From the cell containing the given text, extract its center point as [X, Y] coordinate. 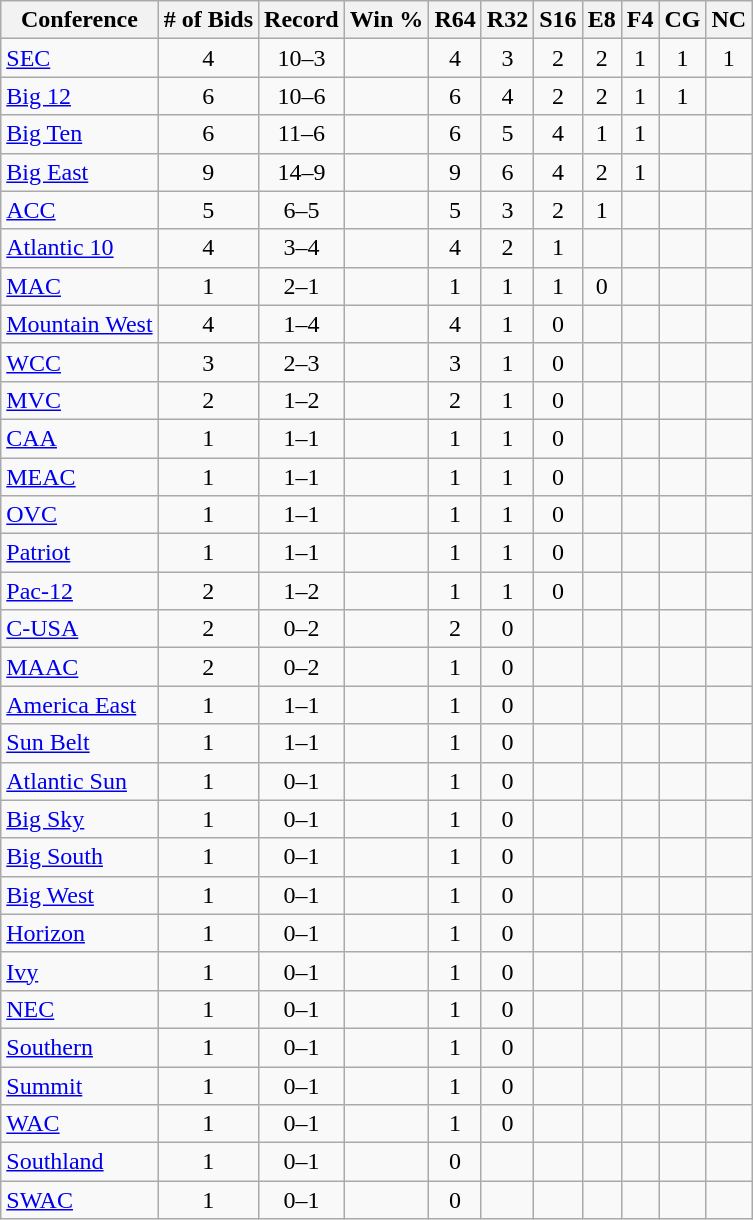
1–4 [302, 324]
Pac-12 [80, 591]
Big East [80, 172]
SEC [80, 58]
Horizon [80, 933]
10–3 [302, 58]
Big South [80, 857]
Patriot [80, 553]
WCC [80, 362]
NC [729, 20]
Sun Belt [80, 743]
11–6 [302, 134]
Record [302, 20]
F4 [640, 20]
14–9 [302, 172]
Atlantic 10 [80, 248]
6–5 [302, 210]
Big Ten [80, 134]
10–6 [302, 96]
MEAC [80, 477]
Big West [80, 895]
R32 [507, 20]
Atlantic Sun [80, 781]
E8 [602, 20]
C-USA [80, 629]
3–4 [302, 248]
SWAC [80, 1200]
MAC [80, 286]
NEC [80, 1009]
Ivy [80, 971]
ACC [80, 210]
S16 [558, 20]
CG [682, 20]
# of Bids [208, 20]
WAC [80, 1124]
OVC [80, 515]
CAA [80, 438]
MAAC [80, 667]
Win % [386, 20]
Big 12 [80, 96]
Summit [80, 1085]
Mountain West [80, 324]
R64 [455, 20]
Big Sky [80, 819]
Southern [80, 1047]
MVC [80, 400]
Southland [80, 1162]
America East [80, 705]
Conference [80, 20]
2–3 [302, 362]
2–1 [302, 286]
